Pinpoint the cell where the given text exists, returning its (X, Y) midpoint coordinate. 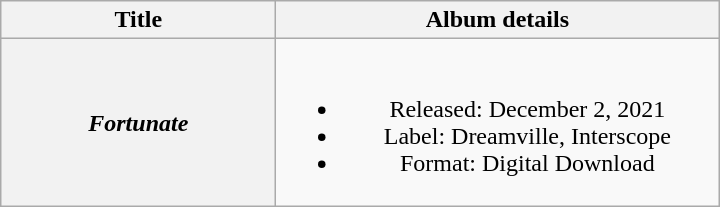
Album details (498, 20)
Released: December 2, 2021Label: Dreamville, InterscopeFormat: Digital Download (498, 122)
Fortunate (138, 122)
Title (138, 20)
